Capture the cell that displays the provided text and extract its (X, Y) central coordinate. 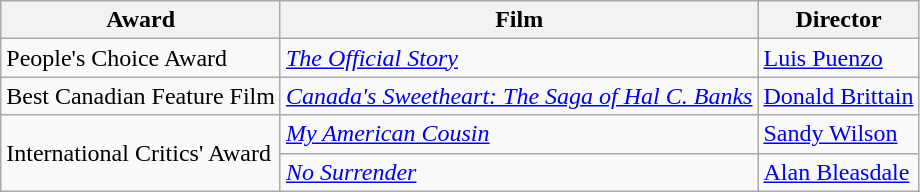
Director (838, 20)
My American Cousin (519, 134)
Film (519, 20)
Canada's Sweetheart: The Saga of Hal C. Banks (519, 96)
Donald Brittain (838, 96)
People's Choice Award (141, 58)
The Official Story (519, 58)
Luis Puenzo (838, 58)
Award (141, 20)
Best Canadian Feature Film (141, 96)
No Surrender (519, 172)
Alan Bleasdale (838, 172)
Sandy Wilson (838, 134)
International Critics' Award (141, 153)
